Extract the (X, Y) coordinate from the center of the cell holding the provided text.  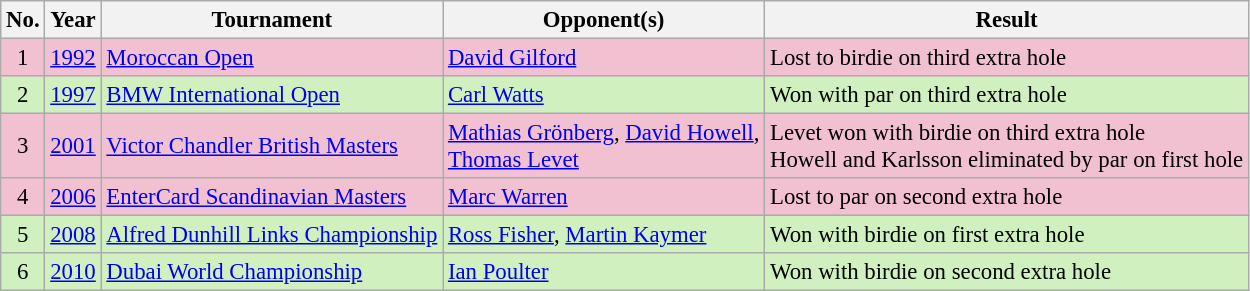
1 (23, 58)
Lost to par on second extra hole (1007, 197)
Victor Chandler British Masters (272, 146)
1992 (73, 58)
2 (23, 95)
Lost to birdie on third extra hole (1007, 58)
Carl Watts (604, 95)
Opponent(s) (604, 20)
2008 (73, 235)
2006 (73, 197)
4 (23, 197)
Result (1007, 20)
Won with birdie on first extra hole (1007, 235)
No. (23, 20)
BMW International Open (272, 95)
Tournament (272, 20)
5 (23, 235)
EnterCard Scandinavian Masters (272, 197)
Won with par on third extra hole (1007, 95)
1997 (73, 95)
David Gilford (604, 58)
Marc Warren (604, 197)
Levet won with birdie on third extra holeHowell and Karlsson eliminated by par on first hole (1007, 146)
Ross Fisher, Martin Kaymer (604, 235)
Alfred Dunhill Links Championship (272, 235)
2001 (73, 146)
Moroccan Open (272, 58)
Mathias Grönberg, David Howell, Thomas Levet (604, 146)
Year (73, 20)
3 (23, 146)
